Identify which cell holds the provided text, then report its (X, Y) central coordinate. 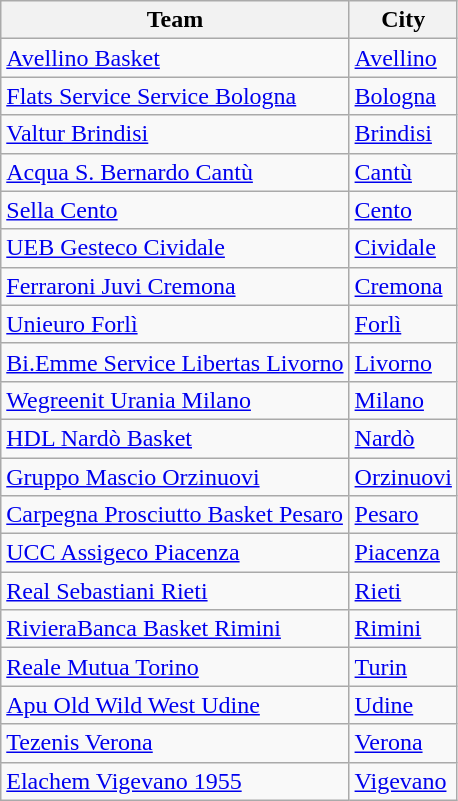
Bologna (403, 96)
Apu Old Wild West Udine (175, 705)
Elachem Vigevano 1955 (175, 781)
Orzinuovi (403, 477)
Sella Cento (175, 210)
UEB Gesteco Cividale (175, 248)
Rieti (403, 591)
Udine (403, 705)
City (403, 20)
Vigevano (403, 781)
Reale Mutua Torino (175, 667)
Cantù (403, 172)
Team (175, 20)
Piacenza (403, 553)
Brindisi (403, 134)
RivieraBanca Basket Rimini (175, 629)
Wegreenit Urania Milano (175, 400)
Forlì (403, 324)
Avellino Basket (175, 58)
Nardò (403, 438)
Acqua S. Bernardo Cantù (175, 172)
Ferraroni Juvi Cremona (175, 286)
Carpegna Prosciutto Basket Pesaro (175, 515)
Avellino (403, 58)
Cremona (403, 286)
Cividale (403, 248)
Tezenis Verona (175, 743)
Flats Service Service Bologna (175, 96)
Livorno (403, 362)
Verona (403, 743)
Cento (403, 210)
HDL Nardò Basket (175, 438)
Valtur Brindisi (175, 134)
UCC Assigeco Piacenza (175, 553)
Milano (403, 400)
Turin (403, 667)
Pesaro (403, 515)
Real Sebastiani Rieti (175, 591)
Bi.Emme Service Libertas Livorno (175, 362)
Unieuro Forlì (175, 324)
Rimini (403, 629)
Gruppo Mascio Orzinuovi (175, 477)
